Locate the cell with the specified text and output its [X, Y] center coordinate. 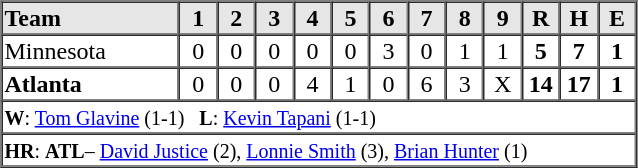
R [541, 18]
Atlanta [91, 84]
E [617, 18]
W: Tom Glavine (1-1) L: Kevin Tapani (1-1) [319, 116]
8 [465, 18]
Team [91, 18]
X [503, 84]
HR: ATL– David Justice (2), Lonnie Smith (3), Brian Hunter (1) [319, 150]
2 [236, 18]
9 [503, 18]
Minnesota [91, 50]
H [579, 18]
14 [541, 84]
17 [579, 84]
